Find where the given text appears and provide that cell's center as [X, Y] coordinate. 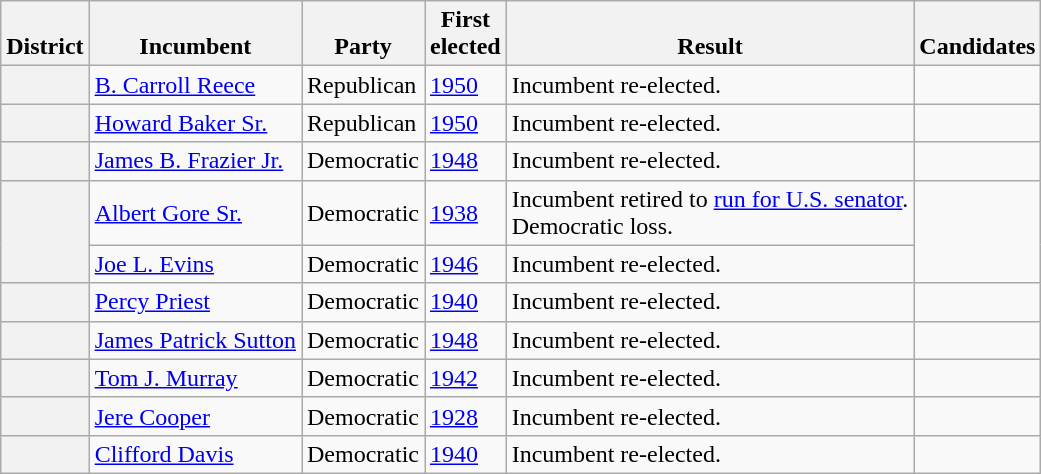
Result [710, 34]
James B. Frazier Jr. [195, 161]
Candidates [978, 34]
Howard Baker Sr. [195, 123]
1946 [465, 264]
Incumbent [195, 34]
1928 [465, 416]
B. Carroll Reece [195, 85]
James Patrick Sutton [195, 340]
Joe L. Evins [195, 264]
Clifford Davis [195, 454]
Tom J. Murray [195, 378]
1942 [465, 378]
District [45, 34]
1938 [465, 212]
Percy Priest [195, 302]
Albert Gore Sr. [195, 212]
Party [364, 34]
Firstelected [465, 34]
Incumbent retired to run for U.S. senator.Democratic loss. [710, 212]
Jere Cooper [195, 416]
